Output the [X, Y] coordinate of the center of the cell containing the given text.  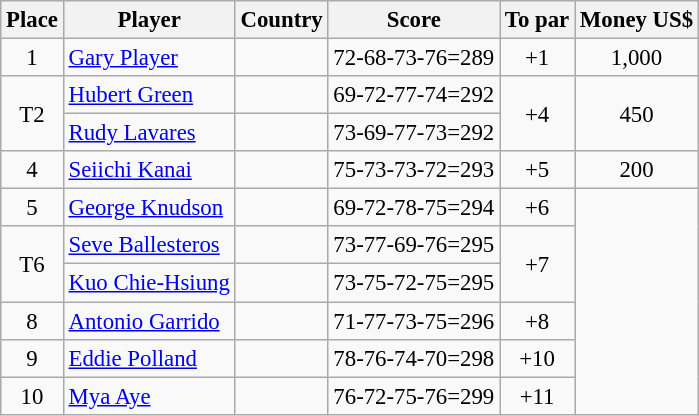
+11 [538, 396]
+4 [538, 114]
Kuo Chie-Hsiung [149, 283]
T2 [32, 114]
T6 [32, 264]
+8 [538, 321]
Eddie Polland [149, 358]
5 [32, 208]
10 [32, 396]
Seiichi Kanai [149, 170]
76-72-75-76=299 [414, 396]
+10 [538, 358]
75-73-73-72=293 [414, 170]
73-77-69-76=295 [414, 245]
4 [32, 170]
1 [32, 58]
+7 [538, 264]
9 [32, 358]
71-77-73-75=296 [414, 321]
Country [282, 20]
Money US$ [637, 20]
200 [637, 170]
450 [637, 114]
72-68-73-76=289 [414, 58]
Rudy Lavares [149, 133]
George Knudson [149, 208]
+1 [538, 58]
Player [149, 20]
Mya Aye [149, 396]
Seve Ballesteros [149, 245]
+6 [538, 208]
Antonio Garrido [149, 321]
Hubert Green [149, 95]
8 [32, 321]
78-76-74-70=298 [414, 358]
Place [32, 20]
73-75-72-75=295 [414, 283]
Gary Player [149, 58]
Score [414, 20]
To par [538, 20]
1,000 [637, 58]
69-72-78-75=294 [414, 208]
73-69-77-73=292 [414, 133]
+5 [538, 170]
69-72-77-74=292 [414, 95]
